Find where the given text appears and provide that cell's center as [x, y] coordinate. 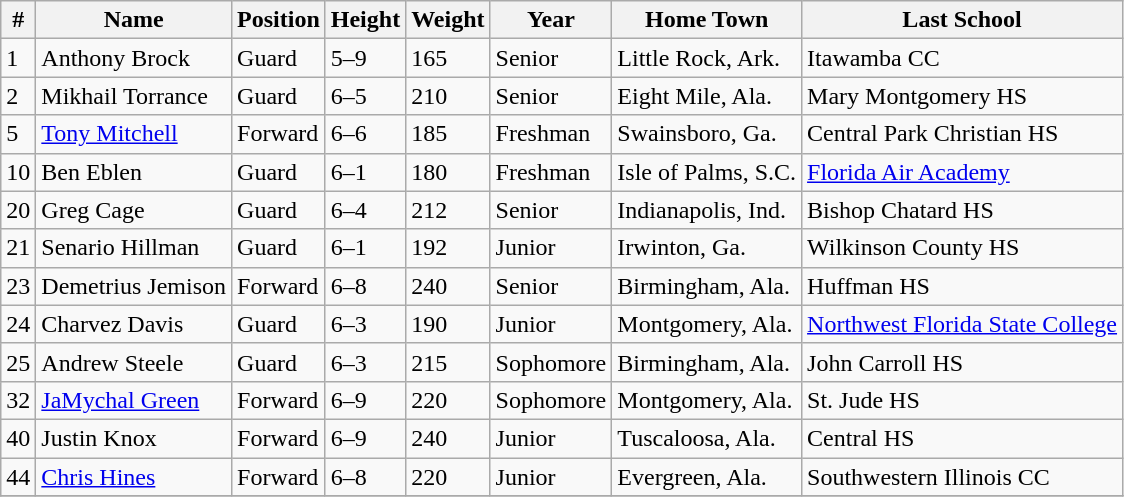
32 [18, 400]
# [18, 20]
Weight [448, 20]
Tony Mitchell [134, 134]
Tuscaloosa, Ala. [707, 438]
Central HS [962, 438]
Eight Mile, Ala. [707, 96]
Last School [962, 20]
Bishop Chatard HS [962, 210]
10 [18, 172]
192 [448, 248]
Southwestern Illinois CC [962, 477]
Andrew Steele [134, 362]
5 [18, 134]
Central Park Christian HS [962, 134]
Charvez Davis [134, 324]
JaMychal Green [134, 400]
Demetrius Jemison [134, 286]
20 [18, 210]
Wilkinson County HS [962, 248]
Florida Air Academy [962, 172]
23 [18, 286]
Huffman HS [962, 286]
21 [18, 248]
25 [18, 362]
Anthony Brock [134, 58]
St. Jude HS [962, 400]
190 [448, 324]
40 [18, 438]
Irwinton, Ga. [707, 248]
Swainsboro, Ga. [707, 134]
2 [18, 96]
180 [448, 172]
Name [134, 20]
Position [279, 20]
Justin Knox [134, 438]
Chris Hines [134, 477]
Ben Eblen [134, 172]
165 [448, 58]
185 [448, 134]
Mary Montgomery HS [962, 96]
Senario Hillman [134, 248]
Height [365, 20]
44 [18, 477]
24 [18, 324]
Little Rock, Ark. [707, 58]
Indianapolis, Ind. [707, 210]
212 [448, 210]
210 [448, 96]
6–5 [365, 96]
1 [18, 58]
Greg Cage [134, 210]
John Carroll HS [962, 362]
215 [448, 362]
6–6 [365, 134]
Home Town [707, 20]
Northwest Florida State College [962, 324]
Mikhail Torrance [134, 96]
Year [551, 20]
Isle of Palms, S.C. [707, 172]
Itawamba CC [962, 58]
6–4 [365, 210]
Evergreen, Ala. [707, 477]
5–9 [365, 58]
